From the cell containing the given text, extract its center point as [X, Y] coordinate. 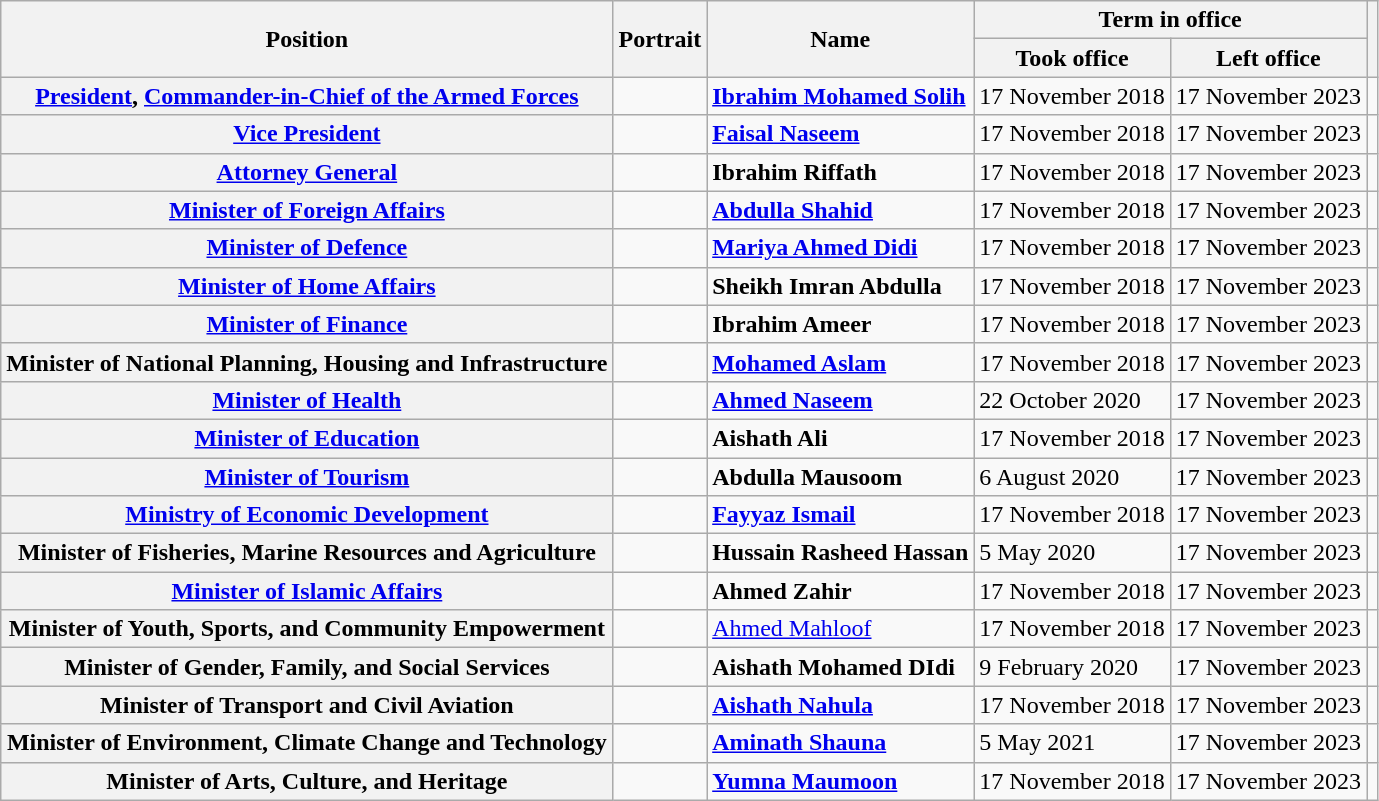
Ibrahim Ameer [840, 324]
Sheikh Imran Abdulla [840, 286]
Minister of Defence [307, 248]
Aishath Ali [840, 438]
Portrait [660, 39]
Ministry of Economic Development [307, 515]
Ibrahim Mohamed Solih [840, 96]
Abdulla Mausoom [840, 477]
Ahmed Naseem [840, 400]
Minister of Health [307, 400]
Faisal Naseem [840, 134]
Abdulla Shahid [840, 210]
6 August 2020 [1072, 477]
Took office [1072, 58]
5 May 2020 [1072, 553]
Ahmed Zahir [840, 591]
Minister of National Planning, Housing and Infrastructure [307, 362]
Minister of Home Affairs [307, 286]
Position [307, 39]
Minister of Finance [307, 324]
Minister of Gender, Family, and Social Services [307, 667]
Mohamed Aslam [840, 362]
Aishath Mohamed DIdi [840, 667]
22 October 2020 [1072, 400]
Minister of Education [307, 438]
Ibrahim Riffath [840, 172]
Left office [1268, 58]
Aminath Shauna [840, 743]
Minister of Fisheries, Marine Resources and Agriculture [307, 553]
Attorney General [307, 172]
Minister of Environment, Climate Change and Technology [307, 743]
Minister of Transport and Civil Aviation [307, 705]
Minister of Islamic Affairs [307, 591]
Minister of Foreign Affairs [307, 210]
9 February 2020 [1072, 667]
Minister of Youth, Sports, and Community Empowerment [307, 629]
Minister of Arts, Culture, and Heritage [307, 781]
President, Commander-in-Chief of the Armed Forces [307, 96]
Minister of Tourism [307, 477]
Vice President [307, 134]
Fayyaz Ismail [840, 515]
Hussain Rasheed Hassan [840, 553]
Yumna Maumoon [840, 781]
Mariya Ahmed Didi [840, 248]
Ahmed Mahloof [840, 629]
5 May 2021 [1072, 743]
Name [840, 39]
Term in office [1170, 20]
Aishath Nahula [840, 705]
